Extract the [X, Y] coordinate from the center of the cell holding the provided text.  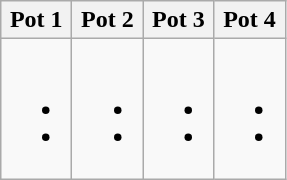
Pot 2 [108, 20]
Pot 4 [250, 20]
Pot 1 [36, 20]
Pot 3 [178, 20]
